Identify which cell holds the provided text, then report its [X, Y] central coordinate. 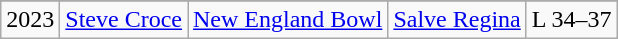
New England Bowl [288, 20]
L 34–37 [572, 20]
Salve Regina [457, 20]
2023 [30, 20]
Steve Croce [124, 20]
